Scan for the cell matching the given text and deliver its [X, Y] coordinate at center. 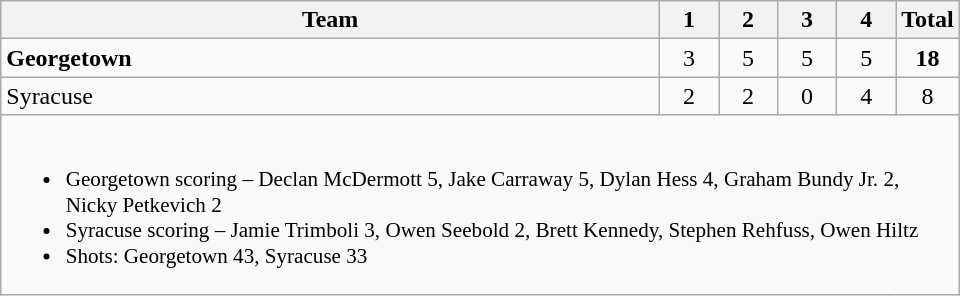
0 [808, 96]
8 [928, 96]
Georgetown [330, 58]
18 [928, 58]
Syracuse [330, 96]
Team [330, 20]
1 [688, 20]
Total [928, 20]
